Return the (x, y) coordinate for the center point of the cell that contains the specified text.  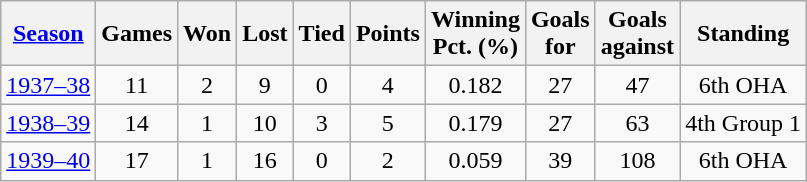
17 (137, 161)
39 (560, 161)
Season (48, 34)
Goalsagainst (637, 34)
1939–40 (48, 161)
Games (137, 34)
1938–39 (48, 123)
4 (388, 85)
Lost (265, 34)
16 (265, 161)
14 (137, 123)
1937–38 (48, 85)
Goalsfor (560, 34)
47 (637, 85)
WinningPct. (%) (475, 34)
0.182 (475, 85)
0.059 (475, 161)
108 (637, 161)
3 (322, 123)
Won (208, 34)
Points (388, 34)
9 (265, 85)
Standing (744, 34)
63 (637, 123)
5 (388, 123)
Tied (322, 34)
10 (265, 123)
11 (137, 85)
0.179 (475, 123)
4th Group 1 (744, 123)
